Detect which cell encompasses the target text, then output its (X, Y) center coordinate. 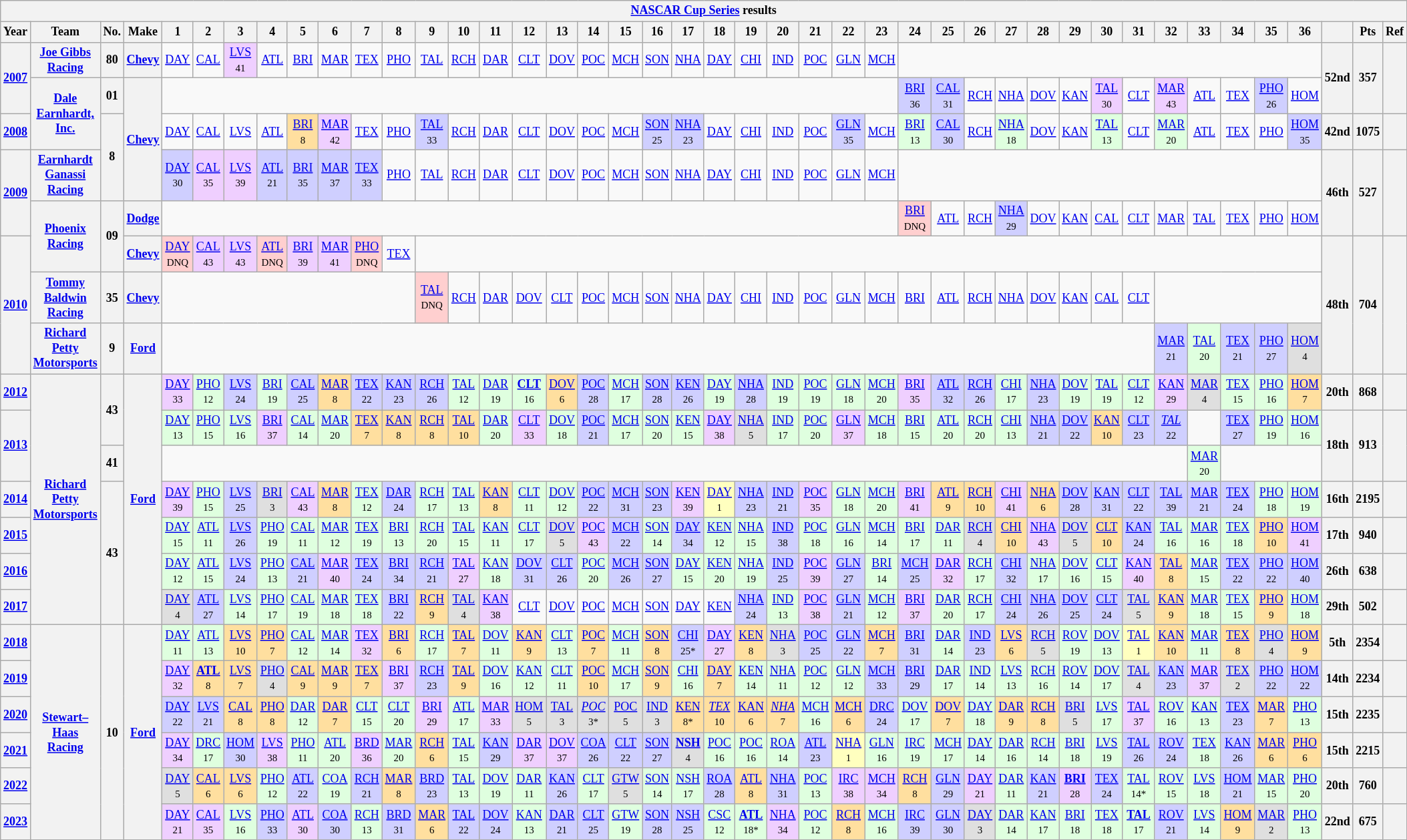
DOV12 (562, 499)
CLT10 (1107, 536)
GLN35 (849, 132)
NHA17 (1043, 571)
18 (720, 32)
MCH33 (881, 678)
7 (367, 32)
48th (1337, 305)
TAL27 (464, 571)
28 (1043, 32)
Earnhardt Ganassi Racing (65, 175)
LVS7 (240, 678)
TEX32 (367, 643)
Joe Gibbs Racing (65, 60)
2013 (16, 446)
MAR12 (335, 536)
MCH7 (881, 643)
CHI17 (1012, 392)
2020 (16, 714)
NHA15 (751, 536)
DAY7 (720, 678)
DOV18 (562, 428)
DOV25 (1075, 607)
TAL12 (464, 392)
BRIDNQ (915, 218)
COA30 (335, 822)
IND21 (783, 499)
NSH25 (688, 822)
13 (562, 32)
TAL9 (464, 678)
DAR32 (948, 571)
POC3* (593, 714)
KEN26 (688, 392)
RCH13 (367, 822)
MCH22 (626, 536)
MCH25 (915, 571)
Year (16, 32)
527 (1368, 193)
PHO17 (272, 607)
3 (240, 32)
TEX19 (367, 536)
Tommy Baldwin Racing (65, 298)
BRD31 (399, 822)
DAY3 (980, 822)
DOV13 (1107, 643)
16th (1337, 499)
ATL27 (208, 607)
ATL15 (208, 571)
5 (303, 32)
2023 (16, 822)
TEX21 (1238, 349)
BRI28 (1075, 786)
DAY19 (720, 392)
MCH34 (881, 786)
SON25 (657, 132)
2012 (16, 392)
TAL8 (1171, 571)
GLN21 (849, 607)
52nd (1337, 77)
PHO9 (1271, 607)
POC10 (593, 678)
DOV22 (1075, 428)
21 (815, 32)
HOM5 (529, 714)
CLT24 (1107, 607)
PHO33 (272, 822)
34 (1238, 32)
GTW19 (626, 822)
CLT20 (399, 714)
2021 (16, 751)
TEX12 (367, 499)
RCH5 (1043, 643)
BRI31 (915, 643)
LVS38 (272, 751)
ROA14 (783, 751)
CAL21 (303, 571)
BRI41 (915, 499)
19 (751, 32)
24 (915, 32)
MCH11 (626, 643)
DAY12 (178, 571)
Dale Earnhardt, Inc. (65, 114)
DAY33 (178, 392)
ROV21 (1171, 822)
DAY32 (178, 678)
CHI32 (1012, 571)
KEN8* (688, 714)
ROA28 (720, 786)
DRC24 (881, 714)
ATL30 (303, 822)
CAL30 (948, 132)
MAR41 (335, 254)
ATL32 (948, 392)
2015 (16, 536)
DOV11 (495, 643)
CAL14 (303, 428)
BRI39 (303, 254)
PHO27 (1271, 349)
BRI22 (399, 607)
638 (1368, 571)
DAY18 (980, 714)
HOM21 (1238, 786)
Stewart–Haas Racing (65, 732)
26 (980, 32)
DAR9 (1012, 714)
NHA11 (783, 678)
1075 (1368, 132)
HOM4 (1305, 349)
IND14 (980, 678)
POC43 (593, 536)
PHO7 (272, 643)
Dodge (143, 218)
TAL16 (1171, 536)
CLT25 (593, 822)
BRI6 (399, 643)
NHA43 (1043, 536)
No. (112, 32)
PHO10 (1271, 536)
IND17 (783, 428)
09 (112, 236)
80 (112, 60)
RCH6 (432, 751)
01 (112, 96)
MAR42 (335, 132)
DAY14 (980, 751)
2195 (1368, 499)
RCH4 (980, 536)
27 (1012, 32)
DOV7 (948, 714)
TALDNQ (432, 298)
ROV15 (1171, 786)
DOV28 (1075, 499)
IRC39 (915, 822)
TAL30 (1107, 96)
5th (1337, 643)
MCH18 (881, 428)
ATL23 (815, 751)
41 (112, 463)
HOM7 (1305, 392)
42nd (1337, 132)
DAR12 (303, 714)
KAN12 (529, 678)
NHA26 (1043, 607)
POC7 (593, 643)
COA26 (593, 751)
TAL7 (464, 643)
CLT33 (529, 428)
TAL5 (1139, 607)
COA19 (335, 786)
MAR43 (1171, 96)
KAN31 (1107, 499)
CSC12 (720, 822)
NHA31 (783, 786)
LVS21 (208, 714)
CHI16 (688, 678)
MAR40 (335, 571)
TAL20 (1205, 349)
SON8 (657, 643)
30 (1107, 32)
TAL1 (1139, 643)
BRD36 (367, 751)
IND13 (783, 607)
PHO6 (1305, 751)
TAL3 (562, 714)
22nd (1337, 822)
MCH31 (626, 499)
TAL14* (1139, 786)
357 (1368, 77)
BRI17 (915, 536)
16 (657, 32)
MCH12 (881, 607)
CAL12 (303, 643)
DAR19 (495, 392)
TAL39 (1171, 499)
2014 (16, 499)
DAY11 (178, 643)
DAY4 (178, 607)
ATL11 (208, 536)
MAR14 (335, 643)
NHA7 (783, 714)
SON9 (657, 678)
CAL25 (303, 392)
Ref (1395, 32)
NHA24 (751, 607)
LVS18 (1205, 786)
NHA28 (751, 392)
14 (593, 32)
11 (495, 32)
MAR4 (1205, 392)
2018 (16, 643)
POC21 (593, 428)
KEN14 (751, 678)
DAY5 (178, 786)
760 (1368, 786)
NHA34 (783, 822)
BRI8 (303, 132)
POC28 (593, 392)
IND25 (783, 571)
POC39 (815, 571)
DAYDNQ (178, 254)
2234 (1368, 678)
BRI3 (272, 499)
IND38 (783, 536)
HOM16 (1305, 428)
POC13 (815, 786)
TAL19 (1107, 392)
POC35 (815, 499)
2019 (16, 678)
IRC38 (849, 786)
CAL11 (303, 536)
502 (1368, 607)
PHODNQ (367, 254)
31 (1139, 32)
18th (1337, 446)
HOM22 (1305, 678)
940 (1368, 536)
913 (1368, 446)
PHO16 (1271, 392)
DAY27 (720, 643)
MAR16 (1205, 536)
ROV24 (1171, 751)
KEN12 (720, 536)
29th (1337, 607)
KAN24 (1139, 536)
2007 (16, 77)
GLN29 (948, 786)
IRC19 (915, 751)
NHA6 (1043, 499)
ATL18* (751, 822)
LVS39 (240, 175)
LVS41 (240, 60)
HOM30 (240, 751)
KEN15 (688, 428)
DRC17 (208, 751)
CAL19 (303, 607)
GTW5 (626, 786)
ATL13 (208, 643)
HOM18 (1305, 607)
KEN20 (720, 571)
LVS17 (1107, 714)
POC38 (815, 607)
TAL33 (432, 132)
CHI13 (1012, 428)
SON20 (657, 428)
LVS19 (1107, 751)
HOM35 (1305, 132)
PHO11 (303, 751)
2010 (16, 305)
NSH 4 (688, 751)
KAN21 (1043, 786)
4 (272, 32)
32 (1171, 32)
GLN30 (948, 822)
704 (1368, 305)
TEX23 (1238, 714)
BRI19 (272, 392)
DAY38 (720, 428)
LVS26 (240, 536)
RCH16 (1043, 678)
DOV37 (562, 751)
CLT26 (562, 571)
ATL17 (464, 714)
MAR33 (495, 714)
14th (1337, 678)
22 (849, 32)
Pts (1368, 32)
CAL31 (948, 96)
NHA29 (1012, 218)
NASCAR Cup Series results (704, 11)
ROV16 (1171, 714)
DAR16 (1012, 751)
ROV19 (1075, 643)
CLT23 (1139, 428)
TEX10 (720, 714)
BRI34 (399, 571)
LVS13 (1012, 678)
NHA3 (783, 643)
2016 (16, 571)
DAY13 (178, 428)
CAL9 (303, 678)
Make (143, 32)
NHA1 (849, 751)
CLT12 (1139, 392)
29 (1075, 32)
CAL6 (208, 786)
IND3 (657, 714)
26th (1337, 571)
TEX27 (1238, 428)
DAR21 (562, 822)
MAR9 (335, 678)
HOM40 (1305, 571)
SON23 (657, 499)
KAN11 (495, 536)
LVS25 (240, 499)
TEX8 (1238, 643)
2354 (1368, 643)
RCH9 (432, 607)
KAN40 (1139, 571)
868 (1368, 392)
ATL22 (303, 786)
Phoenix Racing (65, 236)
POC22 (593, 499)
RCH23 (432, 678)
TAL26 (1139, 751)
23 (881, 32)
36 (1305, 32)
BRI15 (915, 428)
2215 (1368, 751)
BRD23 (432, 786)
DAY1 (720, 499)
NSH17 (688, 786)
15 (626, 32)
17 (688, 32)
HOM19 (1305, 499)
20 (783, 32)
DAY30 (178, 175)
33 (1205, 32)
CAL8 (240, 714)
PHO18 (1271, 499)
POC5 (626, 714)
DOV24 (495, 822)
MCH26 (626, 571)
2022 (16, 786)
ATL21 (272, 175)
KAN6 (751, 714)
GLN22 (849, 643)
CLT13 (562, 643)
KAN17 (1043, 822)
TAL10 (464, 428)
NHA18 (1012, 132)
12 (529, 32)
CHI25* (688, 643)
TEX2 (1238, 678)
CLT16 (529, 392)
17th (1337, 536)
CHI10 (1012, 536)
POC18 (815, 536)
HOM41 (1305, 536)
KEN8 (751, 643)
ATLDNQ (272, 254)
2017 (16, 607)
CHI41 (1012, 499)
46th (1337, 193)
PHO20 (1305, 786)
KEN (720, 607)
2 (208, 32)
LVS10 (240, 643)
POC25 (815, 643)
TAL37 (1139, 714)
2008 (16, 132)
MAR2 (1271, 822)
BRI14 (881, 571)
LVS43 (240, 254)
DAY22 (178, 714)
RCH10 (980, 499)
CHI24 (1012, 607)
PHO26 (1271, 96)
MAR11 (1205, 643)
Team (65, 32)
RCH14 (1043, 751)
KAN38 (495, 607)
DAY39 (178, 499)
DOV6 (562, 392)
NHA5 (751, 428)
GLN12 (849, 678)
MCH6 (849, 714)
DOV31 (529, 571)
KEN39 (688, 499)
LVS (240, 132)
2235 (1368, 714)
DAR37 (529, 751)
BRI36 (915, 96)
ROV14 (1075, 678)
6 (335, 32)
NHA21 (1043, 428)
TEX33 (367, 175)
DAR7 (335, 714)
1 (178, 32)
DAR17 (948, 678)
POC19 (815, 392)
2009 (16, 193)
DAR24 (399, 499)
675 (1368, 822)
BRI5 (1075, 714)
NHA19 (751, 571)
PHO8 (272, 714)
25 (948, 32)
KAN18 (495, 571)
MCH14 (881, 536)
GLN37 (849, 428)
ATL9 (948, 499)
GLN27 (849, 571)
MAR7 (1271, 714)
IND19 (783, 392)
IND23 (980, 643)
TAL17 (1139, 822)
